Provide the (x, y) coordinate of the cell's center where the given text is located.  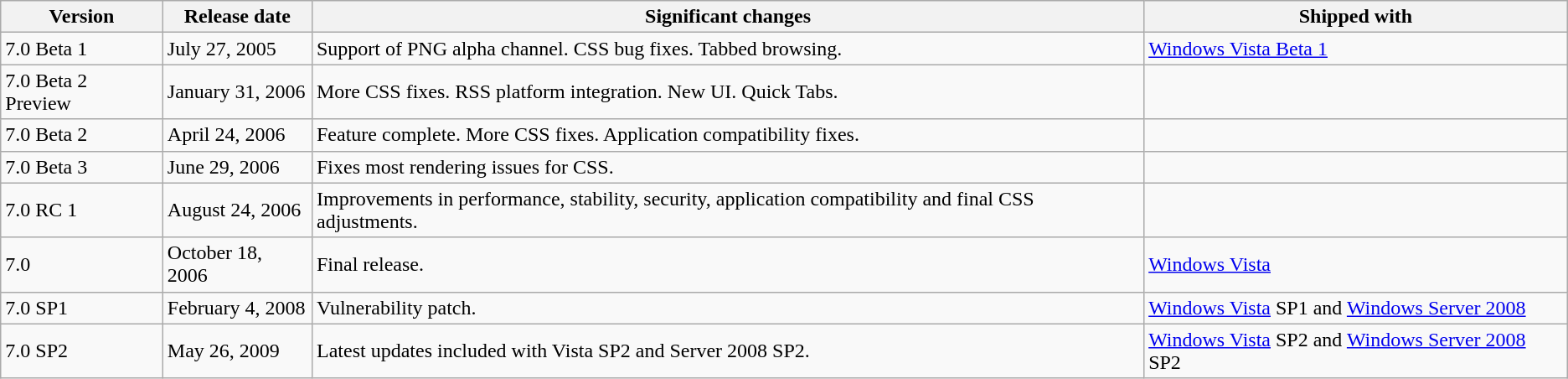
7.0 Beta 2 Preview (82, 92)
7.0 RC 1 (82, 210)
Final release. (727, 265)
Significant changes (727, 17)
June 29, 2006 (237, 167)
Latest updates included with Vista SP2 and Server 2008 SP2. (727, 350)
October 18, 2006 (237, 265)
More CSS fixes. RSS platform integration. New UI. Quick Tabs. (727, 92)
July 27, 2005 (237, 49)
Windows Vista (1356, 265)
Support of PNG alpha channel. CSS bug fixes. Tabbed browsing. (727, 49)
August 24, 2006 (237, 210)
7.0 (82, 265)
April 24, 2006 (237, 135)
Vulnerability patch. (727, 308)
7.0 Beta 2 (82, 135)
Release date (237, 17)
February 4, 2008 (237, 308)
Windows Vista SP1 and Windows Server 2008 (1356, 308)
May 26, 2009 (237, 350)
Feature complete. More CSS fixes. Application compatibility fixes. (727, 135)
Shipped with (1356, 17)
7.0 Beta 3 (82, 167)
Windows Vista SP2 and Windows Server 2008 SP2 (1356, 350)
Improvements in performance, stability, security, application compatibility and final CSS adjustments. (727, 210)
Windows Vista Beta 1 (1356, 49)
7.0 SP2 (82, 350)
7.0 Beta 1 (82, 49)
January 31, 2006 (237, 92)
Fixes most rendering issues for CSS. (727, 167)
Version (82, 17)
7.0 SP1 (82, 308)
